Find where the given text appears and provide that cell's center as (x, y) coordinate. 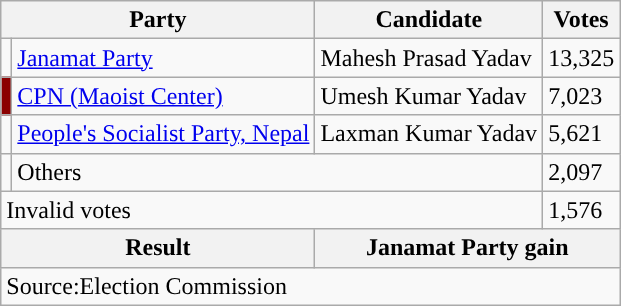
Invalid votes (272, 210)
Party (158, 20)
Umesh Kumar Yadav (429, 96)
Others (278, 172)
Votes (582, 20)
Janamat Party (164, 58)
Result (158, 248)
CPN (Maoist Center) (164, 96)
Laxman Kumar Yadav (429, 134)
13,325 (582, 58)
2,097 (582, 172)
People's Socialist Party, Nepal (164, 134)
Source:Election Commission (310, 286)
Mahesh Prasad Yadav (429, 58)
5,621 (582, 134)
Janamat Party gain (468, 248)
Candidate (429, 20)
7,023 (582, 96)
1,576 (582, 210)
